Capture the cell that displays the provided text and extract its (x, y) central coordinate. 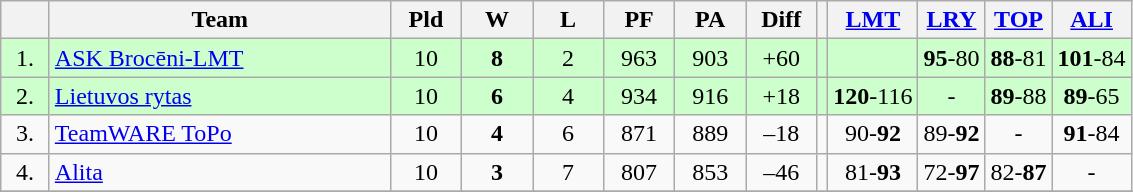
88-81 (1018, 58)
+18 (782, 96)
ALI (1092, 20)
89-92 (952, 134)
82-87 (1018, 172)
101-84 (1092, 58)
–46 (782, 172)
4. (26, 172)
72-97 (952, 172)
3 (496, 172)
89-65 (1092, 96)
Diff (782, 20)
TeamWARE ToPo (220, 134)
963 (640, 58)
903 (710, 58)
PA (710, 20)
8 (496, 58)
853 (710, 172)
ASK Brocēni-LMT (220, 58)
95-80 (952, 58)
1. (26, 58)
7 (568, 172)
PF (640, 20)
916 (710, 96)
–18 (782, 134)
Alita (220, 172)
Pld (426, 20)
934 (640, 96)
W (496, 20)
2 (568, 58)
91-84 (1092, 134)
Lietuvos rytas (220, 96)
90-92 (873, 134)
LMT (873, 20)
871 (640, 134)
889 (710, 134)
120-116 (873, 96)
807 (640, 172)
TOP (1018, 20)
2. (26, 96)
3. (26, 134)
81-93 (873, 172)
LRY (952, 20)
L (568, 20)
89-88 (1018, 96)
Team (220, 20)
+60 (782, 58)
